Capture the cell that displays the provided text and extract its (x, y) central coordinate. 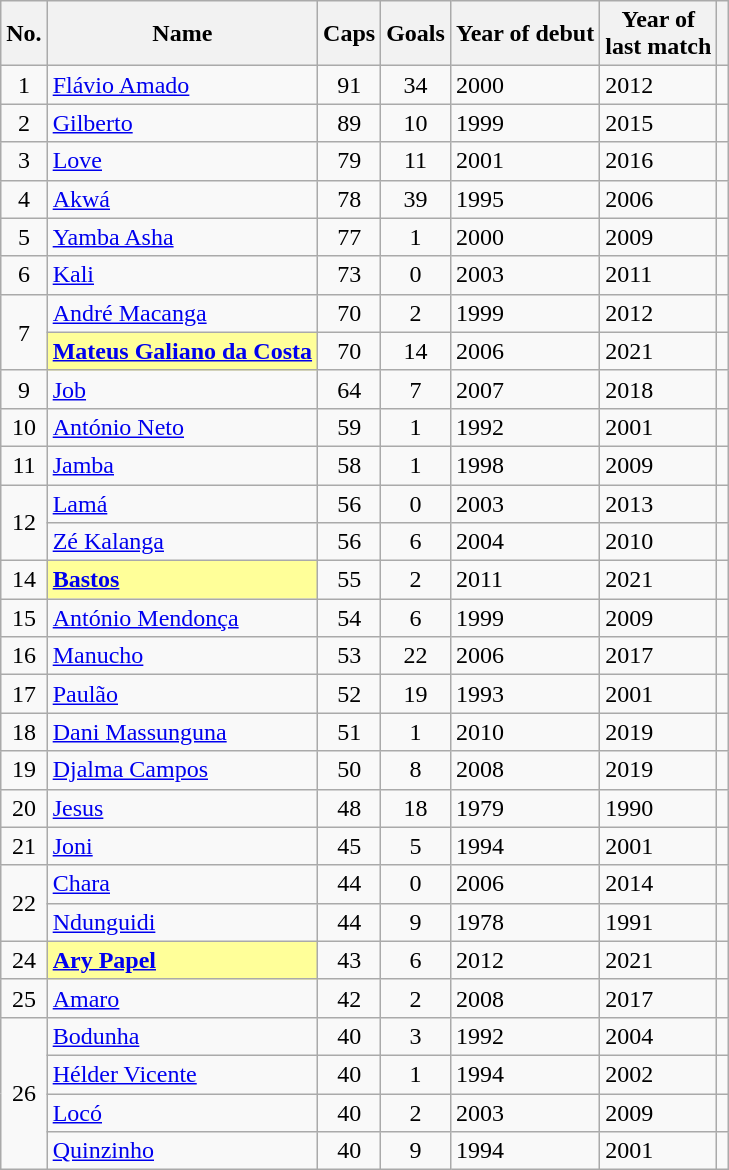
51 (350, 732)
58 (350, 465)
1998 (524, 465)
50 (350, 770)
Amaro (182, 998)
1993 (524, 694)
2018 (658, 389)
8 (416, 770)
26 (24, 1093)
Akwá (182, 199)
Jesus (182, 808)
48 (350, 808)
Mateus Galiano da Costa (182, 351)
2007 (524, 389)
2013 (658, 503)
4 (24, 199)
Paulão (182, 694)
25 (24, 998)
No. (24, 34)
64 (350, 389)
91 (350, 85)
73 (350, 275)
Gilberto (182, 123)
78 (350, 199)
54 (350, 618)
12 (24, 522)
1991 (658, 922)
21 (24, 846)
1995 (524, 199)
43 (350, 960)
59 (350, 427)
55 (350, 580)
15 (24, 618)
Joni (182, 846)
2015 (658, 123)
André Macanga (182, 313)
1990 (658, 808)
17 (24, 694)
Jamba (182, 465)
Caps (350, 34)
Goals (416, 34)
2002 (658, 1074)
Bodunha (182, 1036)
79 (350, 161)
Job (182, 389)
39 (416, 199)
20 (24, 808)
16 (24, 656)
Flávio Amado (182, 85)
Dani Massunguna (182, 732)
34 (416, 85)
António Neto (182, 427)
2014 (658, 884)
2016 (658, 161)
Kali (182, 275)
Year oflast match (658, 34)
Chara (182, 884)
Year of debut (524, 34)
Ndunguidi (182, 922)
Yamba Asha (182, 237)
42 (350, 998)
António Mendonça (182, 618)
53 (350, 656)
Manucho (182, 656)
Ary Papel (182, 960)
Djalma Campos (182, 770)
77 (350, 237)
45 (350, 846)
Name (182, 34)
1979 (524, 808)
52 (350, 694)
Lamá (182, 503)
24 (24, 960)
Quinzinho (182, 1151)
1978 (524, 922)
89 (350, 123)
Bastos (182, 580)
Zé Kalanga (182, 542)
Love (182, 161)
Hélder Vicente (182, 1074)
Locó (182, 1113)
